Return the (X, Y) coordinate for the center point of the cell that contains the specified text.  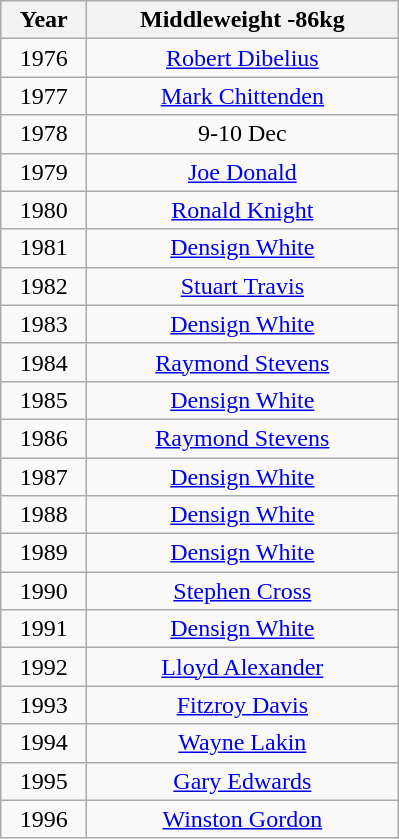
1990 (44, 591)
1985 (44, 400)
Year (44, 20)
Ronald Knight (242, 210)
Wayne Lakin (242, 743)
Middleweight -86kg (242, 20)
1976 (44, 58)
1977 (44, 96)
1980 (44, 210)
1986 (44, 438)
1992 (44, 667)
1995 (44, 781)
Joe Donald (242, 172)
1994 (44, 743)
Winston Gordon (242, 819)
Fitzroy Davis (242, 705)
1993 (44, 705)
1996 (44, 819)
Gary Edwards (242, 781)
Stephen Cross (242, 591)
1984 (44, 362)
1988 (44, 515)
1991 (44, 629)
Lloyd Alexander (242, 667)
Mark Chittenden (242, 96)
1982 (44, 286)
1983 (44, 324)
Robert Dibelius (242, 58)
1978 (44, 134)
Stuart Travis (242, 286)
9-10 Dec (242, 134)
1981 (44, 248)
1979 (44, 172)
1989 (44, 553)
1987 (44, 477)
